Output the [x, y] coordinate of the center of the cell containing the given text.  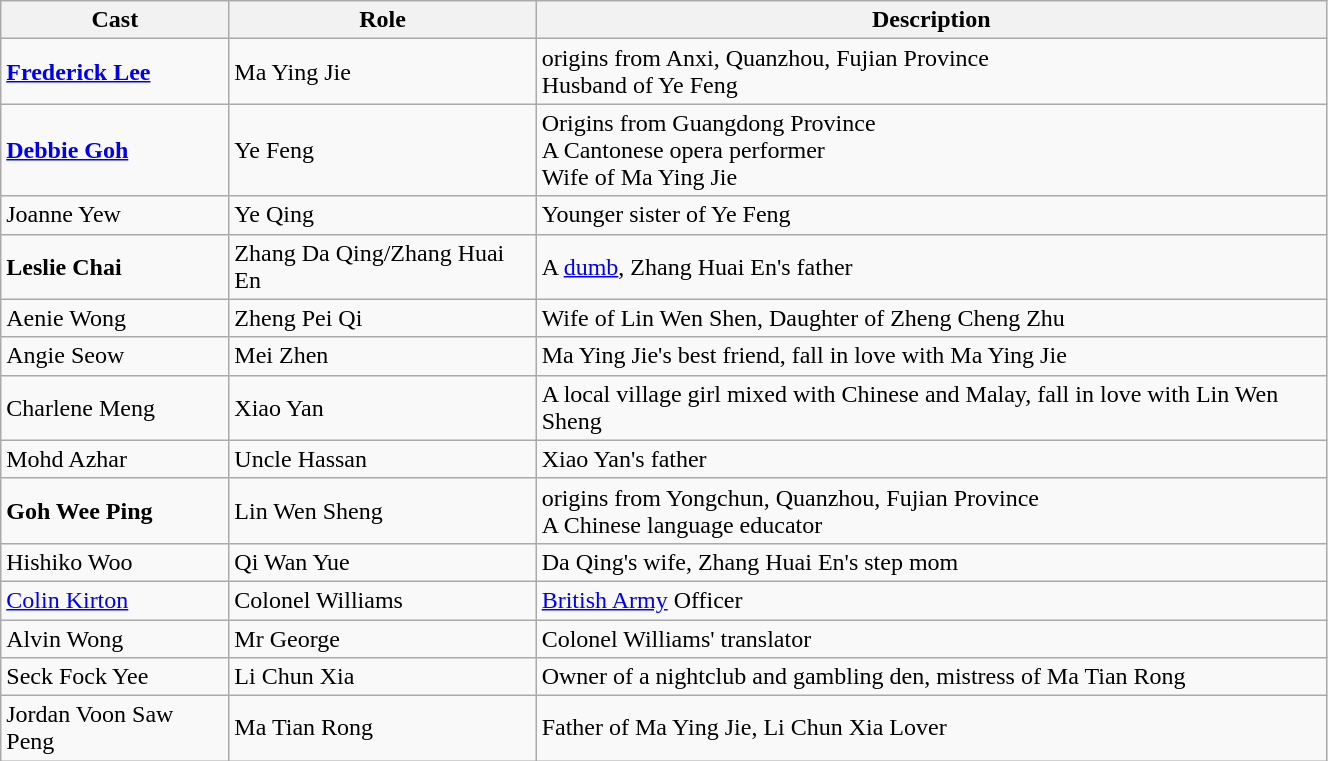
Frederick Lee [115, 72]
Qi Wan Yue [382, 562]
Cast [115, 20]
Hishiko Woo [115, 562]
Aenie Wong [115, 318]
A local village girl mixed with Chinese and Malay, fall in love with Lin Wen Sheng [931, 408]
Colonel Williams' translator [931, 639]
Goh Wee Ping [115, 510]
Mei Zhen [382, 356]
Da Qing's wife, Zhang Huai En's step mom [931, 562]
Xiao Yan [382, 408]
origins from Yongchun, Quanzhou, Fujian Province A Chinese language educator [931, 510]
Description [931, 20]
Charlene Meng [115, 408]
Xiao Yan's father [931, 459]
Colin Kirton [115, 600]
Debbie Goh [115, 150]
A dumb, Zhang Huai En's father [931, 266]
Owner of a nightclub and gambling den, mistress of Ma Tian Rong [931, 677]
Origins from Guangdong Province A Cantonese opera performer Wife of Ma Ying Jie [931, 150]
Leslie Chai [115, 266]
Uncle Hassan [382, 459]
Joanne Yew [115, 215]
Younger sister of Ye Feng [931, 215]
Zheng Pei Qi [382, 318]
origins from Anxi, Quanzhou, Fujian Province Husband of Ye Feng [931, 72]
Alvin Wong [115, 639]
Ma Tian Rong [382, 728]
Zhang Da Qing/Zhang Huai En [382, 266]
Colonel Williams [382, 600]
Role [382, 20]
Mohd Azhar [115, 459]
Wife of Lin Wen Shen, Daughter of Zheng Cheng Zhu [931, 318]
Ma Ying Jie's best friend, fall in love with Ma Ying Jie [931, 356]
Jordan Voon Saw Peng [115, 728]
Seck Fock Yee [115, 677]
British Army Officer [931, 600]
Lin Wen Sheng [382, 510]
Mr George [382, 639]
Angie Seow [115, 356]
Father of Ma Ying Jie, Li Chun Xia Lover [931, 728]
Ye Feng [382, 150]
Li Chun Xia [382, 677]
Ye Qing [382, 215]
Ma Ying Jie [382, 72]
